Locate the cell with the specified text and output its [x, y] center coordinate. 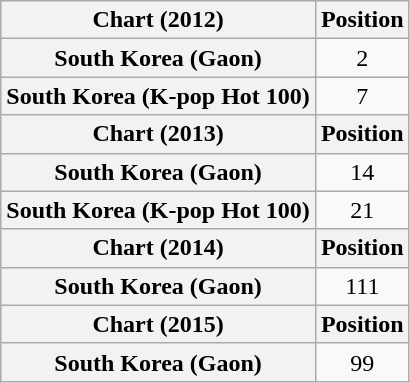
Chart (2013) [158, 134]
7 [362, 96]
14 [362, 172]
Chart (2015) [158, 324]
Chart (2014) [158, 248]
2 [362, 58]
Chart (2012) [158, 20]
21 [362, 210]
111 [362, 286]
99 [362, 362]
